Capture the cell that displays the provided text and extract its [X, Y] central coordinate. 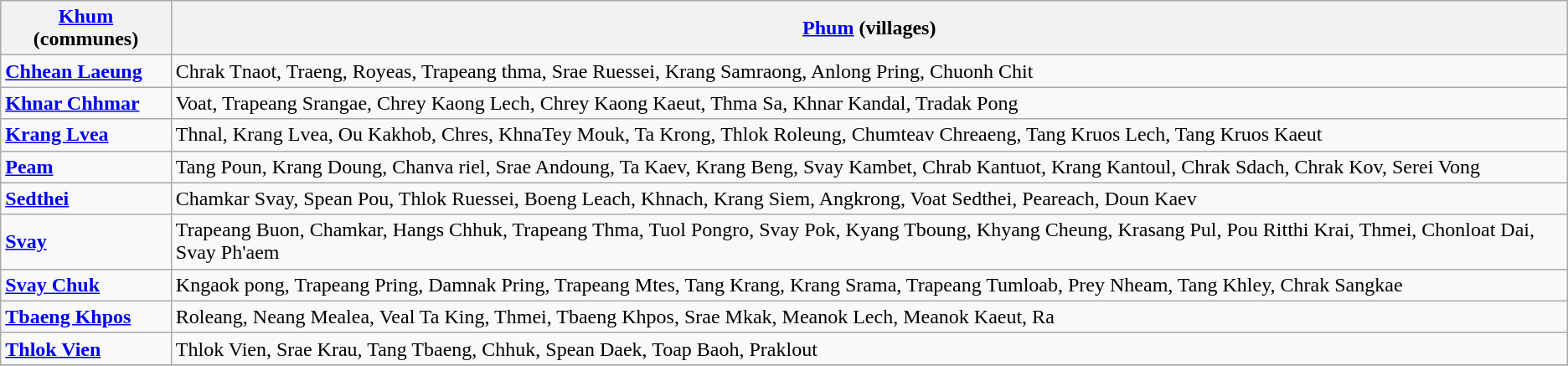
Phum (villages) [869, 28]
Tbaeng Khpos [86, 317]
Svay [86, 241]
Thlok Vien [86, 348]
Thnal, Krang Lvea, Ou Kakhob, Chres, KhnaTey Mouk, Ta Krong, Thlok Roleung, Chumteav Chreaeng, Tang Kruos Lech, Tang Kruos Kaeut [869, 135]
Krang Lvea [86, 135]
Chrak Tnaot, Traeng, Royeas, Trapeang thma, Srae Ruessei, Krang Samraong, Anlong Pring, Chuonh Chit [869, 71]
Roleang, Neang Mealea, Veal Ta King, Thmei, Tbaeng Khpos, Srae Mkak, Meanok Lech, Meanok Kaeut, Ra [869, 317]
Svay Chuk [86, 285]
Chhean Laeung [86, 71]
Khum (communes) [86, 28]
Tang Poun, Krang Doung, Chanva riel, Srae Andoung, Ta Kaev, Krang Beng, Svay Kambet, Chrab Kantuot, Krang Kantoul, Chrak Sdach, Chrak Kov, Serei Vong [869, 167]
Sedthei [86, 198]
Peam [86, 167]
Voat, Trapeang Srangae, Chrey Kaong Lech, Chrey Kaong Kaeut, Thma Sa, Khnar Kandal, Tradak Pong [869, 103]
Chamkar Svay, Spean Pou, Thlok Ruessei, Boeng Leach, Khnach, Krang Siem, Angkrong, Voat Sedthei, Peareach, Doun Kaev [869, 198]
Thlok Vien, Srae Krau, Tang Tbaeng, Chhuk, Spean Daek, Toap Baoh, Praklout [869, 348]
Kngaok pong, Trapeang Pring, Damnak Pring, Trapeang Mtes, Tang Krang, Krang Srama, Trapeang Tumloab, Prey Nheam, Tang Khley, Chrak Sangkae [869, 285]
Khnar Chhmar [86, 103]
